Detect which cell encompasses the target text, then output its (x, y) center coordinate. 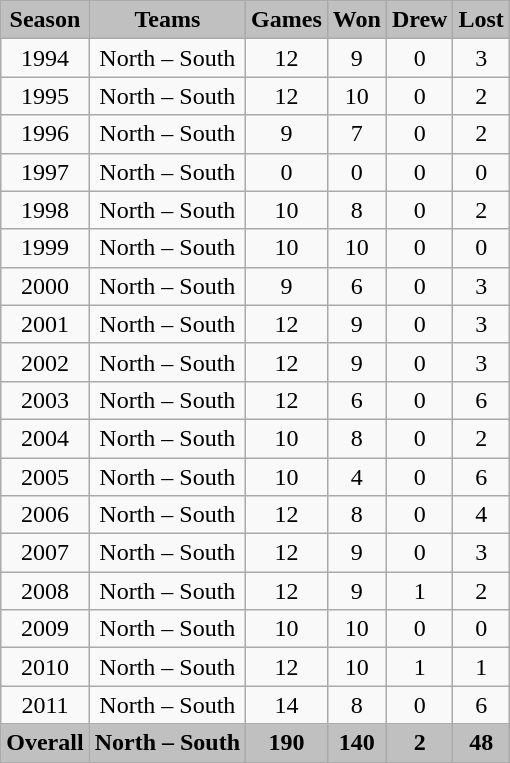
2005 (45, 477)
2009 (45, 629)
Season (45, 20)
1997 (45, 172)
Won (356, 20)
1995 (45, 96)
140 (356, 743)
1999 (45, 248)
1994 (45, 58)
2006 (45, 515)
2008 (45, 591)
2002 (45, 362)
14 (287, 705)
Drew (420, 20)
2003 (45, 400)
Games (287, 20)
1996 (45, 134)
2007 (45, 553)
7 (356, 134)
2001 (45, 324)
48 (481, 743)
2010 (45, 667)
Teams (167, 20)
Lost (481, 20)
190 (287, 743)
2000 (45, 286)
2011 (45, 705)
1998 (45, 210)
Overall (45, 743)
2004 (45, 438)
